Capture the cell that displays the provided text and extract its (x, y) central coordinate. 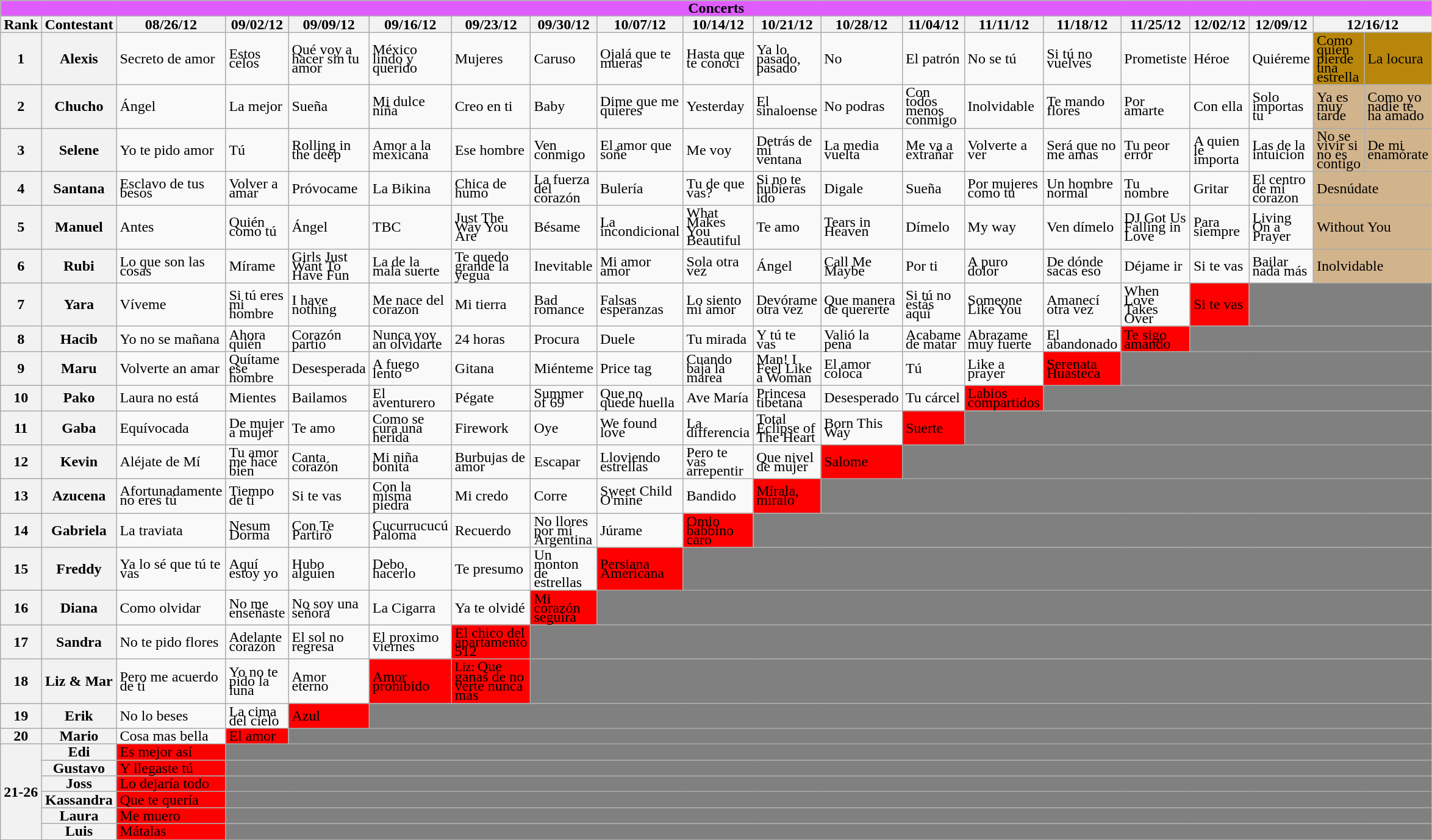
Ya es muy tarde (1339, 106)
No podras (862, 106)
Ojalá que te mueras (640, 59)
Prometiste (1156, 59)
Maru (79, 368)
Price tag (640, 368)
De dónde sacas eso (1082, 266)
La incondicional (640, 227)
Ya lo pasado, pasado (787, 59)
Luis (79, 831)
My way (1004, 227)
Por amarte (1156, 106)
Quítame ese hombre (257, 368)
Volverte a ver (1004, 150)
09/23/12 (491, 24)
Contestant (79, 24)
10/07/12 (640, 24)
Someone Like You (1004, 305)
Para siempre (1219, 227)
Será que no me amas (1082, 150)
8 (21, 339)
Como yo nadie te ha amado (1398, 106)
Bulería (640, 188)
No te pido flores (171, 642)
Living On a Prayer (1281, 227)
Pero te vas arrepentir (718, 462)
Azucena (79, 496)
Sandra (79, 642)
Firework (491, 428)
9 (21, 368)
Gustavo (79, 768)
México lindo y querido (410, 59)
Selene (79, 150)
Chica de humo (491, 188)
Azul (329, 716)
Próvocame (329, 188)
Quién como tú (257, 227)
Alexis (79, 59)
Lloviendo estrellas (640, 462)
Que manera de quererte (862, 305)
Laura (79, 816)
Me va a extrañar (933, 150)
La Bikina (410, 188)
El chico del apartamento 512 (491, 642)
Como olvidar (171, 608)
7 (21, 305)
Oye (564, 428)
Si tú no estás aquí (933, 305)
Devórame otra vez (787, 305)
Just The Way You Are (491, 227)
Rolling in the deep (329, 150)
Mientes (257, 397)
Aquí estoy yo (257, 569)
09/16/12 (410, 24)
Yo no se mañana (171, 339)
DJ Got Us Falling in Love (1156, 227)
2 (21, 106)
Ave María (718, 397)
Concerts (716, 9)
12/02/12 (1219, 24)
Yesterday (718, 106)
Antes (171, 227)
Liz & Mar (79, 682)
Desesperado (862, 397)
10 (21, 397)
Te presumo (491, 569)
Amor prohibido (410, 682)
10/21/12 (787, 24)
Diana (79, 608)
Joss (79, 784)
Cucurrucucú Paloma (410, 530)
Quiéreme (1281, 59)
La cima del cielo (257, 716)
Como se cura una herida (410, 428)
La differencia (718, 428)
Valió la pena (862, 339)
Gaba (79, 428)
11/04/12 (933, 24)
Desesperada (329, 368)
09/02/12 (257, 24)
Kevin (79, 462)
Cosa mas bella (171, 736)
17 (21, 642)
La media vuelta (862, 150)
12 (21, 462)
Estos celos (257, 59)
Sola otra vez (718, 266)
Princesa tibetana (787, 397)
11/25/12 (1156, 24)
12/09/12 (1281, 24)
10/28/12 (862, 24)
La locura (1398, 59)
Lo que son las cosas (171, 266)
Man! I Feel Like a Woman (787, 368)
Aléjate de Mí (171, 462)
Que no quede huella (640, 397)
Persiana Americana (640, 569)
El aventurero (410, 397)
14 (21, 530)
Debo hacerlo (410, 569)
Que te quería (171, 800)
Te quedo grande la yegua (491, 266)
No llores por mi Argentina (564, 530)
Tears in Heaven (862, 227)
3 (21, 150)
Digale (862, 188)
Falsas esperanzas (640, 305)
El patrón (933, 59)
When Love Takes Over (1156, 305)
Bailar nada más (1281, 266)
13 (21, 496)
Pako (79, 397)
Yo no te pido la luna (257, 682)
TBC (410, 227)
20 (21, 736)
19 (21, 716)
Júrame (640, 530)
Un hombre normal (1082, 188)
Mario (79, 736)
Mi niña bonita (410, 462)
I have nothing (329, 305)
Me voy (718, 150)
Miénteme (564, 368)
Santana (79, 188)
Suerte (933, 428)
11/18/12 (1082, 24)
Héroe (1219, 59)
Déjame ir (1156, 266)
Dímelo (933, 227)
Si tú no vuelves (1082, 59)
Chucho (79, 106)
12/16/12 (1373, 24)
4 (21, 188)
Que nivel de mujer (787, 462)
No me enseñaste (257, 608)
Nesum Dorma (257, 530)
Me nace del corazon (410, 305)
Gabriela (79, 530)
16 (21, 608)
Tu cárcel (933, 397)
Mi credo (491, 496)
Bailamos (329, 397)
Qué voy a hacer sin tu amor (329, 59)
Edi (79, 752)
Pégate (491, 397)
18 (21, 682)
Lo dejaría todo (171, 784)
Burbujas de amor (491, 462)
No se tú (1004, 59)
Con ella (1219, 106)
Amanecí otra vez (1082, 305)
Mi tierra (491, 305)
Total Eclipse of The Heart (787, 428)
Omio babbino caro (718, 530)
Baby (564, 106)
Con todos menos conmigo (933, 106)
Te sigo amando (1156, 339)
Summer of 69 (564, 397)
Y tú te vas (787, 339)
Tu peor error (1156, 150)
Gitana (491, 368)
Desnúdate (1373, 188)
Hubo alguien (329, 569)
Escapar (564, 462)
Tu amor me hace bien (257, 462)
No soy una señora (329, 608)
Tiempo de ti (257, 496)
De mi enamórate (1398, 150)
Canta corazón (329, 462)
Mírame (257, 266)
Afortunadamente no eres tú (171, 496)
Como quien pierde una estrella (1339, 59)
Mi amor amor (640, 266)
Esclavo de tus besos (171, 188)
La fuerza del corazón (564, 188)
Cuando baja la marea (718, 368)
Recuerdo (491, 530)
Freddy (79, 569)
Kassandra (79, 800)
Te mando flores (1082, 106)
Adelante corazón (257, 642)
Si tú eres mi hombre (257, 305)
Erik (79, 716)
El amor (257, 736)
Hacib (79, 339)
Without You (1373, 227)
Mi dulce niña (410, 106)
Me muero (171, 816)
09/30/12 (564, 24)
Con Te Partirò (329, 530)
Ya lo sé que tú te vas (171, 569)
Por mujeres como tu (1004, 188)
Abrazame muy fuerte (1004, 339)
Corre (564, 496)
El amor coloca (862, 368)
Corazón partío (329, 339)
El abandonado (1082, 339)
Y llegaste tú (171, 768)
La de la mala suerte (410, 266)
11/11/12 (1004, 24)
Creo en ti (491, 106)
Bésame (564, 227)
Girls Just Want To Have Fun (329, 266)
La Cigarra (410, 608)
Serenata Huasteca (1082, 368)
Solo importas tu (1281, 106)
Yara (79, 305)
21-26 (21, 792)
Rubi (79, 266)
Amor a la mexicana (410, 150)
Pero me acuerdo de tí (171, 682)
No (862, 59)
Ven dímelo (1082, 227)
Born This Way (862, 428)
Procura (564, 339)
Bad romance (564, 305)
Sweet Child O'mine (640, 496)
Mírala, míralo (787, 496)
A puro dolor (1004, 266)
Volverte an amar (171, 368)
Ven conmigo (564, 150)
Laura no está (171, 397)
La mejor (257, 106)
El sol no regresa (329, 642)
A quien le importa (1219, 150)
Caruso (564, 59)
Volver a amar (257, 188)
El proximo viernes (410, 642)
Con la misma piedra (410, 496)
Ya te olvidé (491, 608)
09/09/12 (329, 24)
6 (21, 266)
Si no te hubieras ido (787, 188)
Liz: Que ganas de no verte nunca más (491, 682)
Manuel (79, 227)
Duele (640, 339)
No lo beses (171, 716)
15 (21, 569)
Like a prayer (1004, 368)
24 horas (491, 339)
La traviata (171, 530)
Yo te pido amor (171, 150)
El sinaloense (787, 106)
Bandido (718, 496)
El centro de mi corazon (1281, 188)
Rank (21, 24)
We found love (640, 428)
Secreto de amor (171, 59)
Lo siento mi amor (718, 305)
Ese hombre (491, 150)
5 (21, 227)
No se vivir si no es contigo (1339, 150)
1 (21, 59)
Detrás de mi ventana (787, 150)
Mujeres (491, 59)
11 (21, 428)
Es mejor así (171, 752)
Nunca voy an olvidarte (410, 339)
Dime que me quieres (640, 106)
El amor que soñe (640, 150)
Mi corazón seguirá (564, 608)
Tu mirada (718, 339)
Las de la intuicion (1281, 150)
A fuego lento (410, 368)
Acabame de matar (933, 339)
What Makes You Beautiful (718, 227)
Víveme (171, 305)
De mujer a mujer (257, 428)
Salome (862, 462)
Call Me Maybe (862, 266)
Ahora quién (257, 339)
Equívocada (171, 428)
Tu nombre (1156, 188)
Hasta que te conocí (718, 59)
10/14/12 (718, 24)
Un monton de estrellas (564, 569)
08/26/12 (171, 24)
Por ti (933, 266)
Amor eterno (329, 682)
Gritar (1219, 188)
Labios compartidos (1004, 397)
Mátalas (171, 831)
Tu de que vas? (718, 188)
Inevitable (564, 266)
